Scan for the cell matching the given text and deliver its (X, Y) coordinate at center. 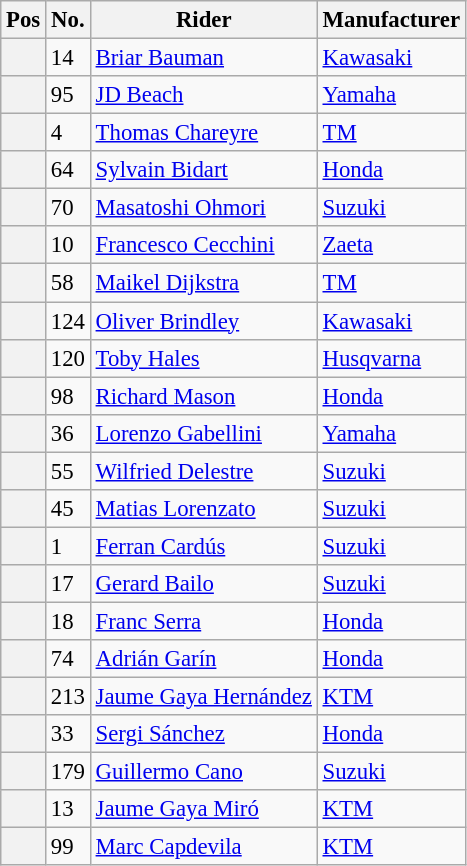
95 (68, 95)
Thomas Chareyre (204, 133)
45 (68, 509)
Richard Mason (204, 396)
Ferran Cardús (204, 546)
99 (68, 847)
55 (68, 471)
4 (68, 133)
Manufacturer (391, 20)
124 (68, 321)
Guillermo Cano (204, 772)
120 (68, 358)
Franc Serra (204, 621)
JD Beach (204, 95)
98 (68, 396)
Husqvarna (391, 358)
Toby Hales (204, 358)
18 (68, 621)
10 (68, 245)
179 (68, 772)
Sergi Sánchez (204, 734)
Jaume Gaya Miró (204, 809)
70 (68, 208)
Wilfried Delestre (204, 471)
213 (68, 697)
Pos (24, 20)
58 (68, 283)
36 (68, 433)
74 (68, 659)
17 (68, 584)
Marc Capdevila (204, 847)
Francesco Cecchini (204, 245)
Briar Bauman (204, 58)
Jaume Gaya Hernández (204, 697)
Sylvain Bidart (204, 170)
Gerard Bailo (204, 584)
14 (68, 58)
Lorenzo Gabellini (204, 433)
Maikel Dijkstra (204, 283)
64 (68, 170)
No. (68, 20)
Oliver Brindley (204, 321)
33 (68, 734)
Adrián Garín (204, 659)
Matias Lorenzato (204, 509)
1 (68, 546)
13 (68, 809)
Rider (204, 20)
Zaeta (391, 245)
Masatoshi Ohmori (204, 208)
